Identify which cell holds the provided text, then report its (x, y) central coordinate. 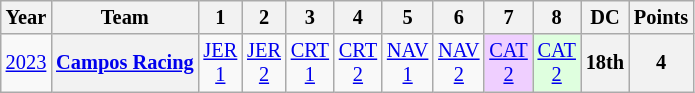
Campos Racing (124, 63)
Year (26, 17)
7 (508, 17)
Points (661, 17)
18th (605, 63)
JER1 (220, 63)
NAV1 (408, 63)
Team (124, 17)
JER2 (264, 63)
2 (264, 17)
DC (605, 17)
6 (458, 17)
2023 (26, 63)
8 (557, 17)
CRT2 (358, 63)
CRT1 (310, 63)
NAV2 (458, 63)
1 (220, 17)
5 (408, 17)
3 (310, 17)
